Scan for the cell matching the given text and deliver its (X, Y) coordinate at center. 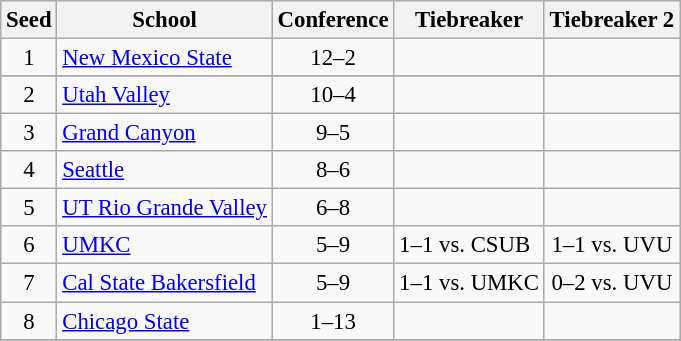
Cal State Bakersfield (164, 283)
UT Rio Grande Valley (164, 208)
4 (29, 170)
5 (29, 208)
3 (29, 133)
9–5 (333, 133)
10–4 (333, 95)
Utah Valley (164, 95)
1–1 vs. UMKC (469, 283)
Tiebreaker (469, 20)
6 (29, 245)
New Mexico State (164, 58)
Seattle (164, 170)
Grand Canyon (164, 133)
Seed (29, 20)
Conference (333, 20)
12–2 (333, 58)
School (164, 20)
6–8 (333, 208)
Tiebreaker 2 (612, 20)
Chicago State (164, 321)
UMKC (164, 245)
1 (29, 58)
1–1 vs. UVU (612, 245)
0–2 vs. UVU (612, 283)
7 (29, 283)
1–1 vs. CSUB (469, 245)
8 (29, 321)
2 (29, 95)
8–6 (333, 170)
1–13 (333, 321)
